Scan for the cell matching the given text and deliver its [x, y] coordinate at center. 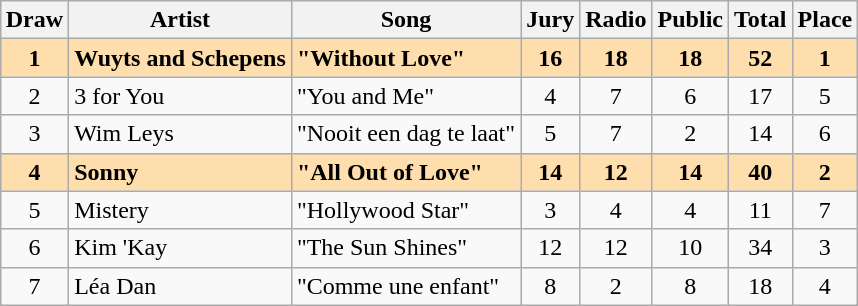
Sonny [180, 172]
Total [760, 20]
"Without Love" [406, 58]
34 [760, 248]
Place [825, 20]
"You and Me" [406, 96]
40 [760, 172]
"Hollywood Star" [406, 210]
Kim 'Kay [180, 248]
"Comme une enfant" [406, 286]
"All Out of Love" [406, 172]
3 for You [180, 96]
16 [550, 58]
Public [690, 20]
Léa Dan [180, 286]
17 [760, 96]
Artist [180, 20]
Wim Leys [180, 134]
52 [760, 58]
Mistery [180, 210]
"Nooit een dag te laat" [406, 134]
Song [406, 20]
Wuyts and Schepens [180, 58]
10 [690, 248]
Jury [550, 20]
Radio [616, 20]
"The Sun Shines" [406, 248]
11 [760, 210]
Draw [34, 20]
